Locate the cell with the specified text and output its (X, Y) center coordinate. 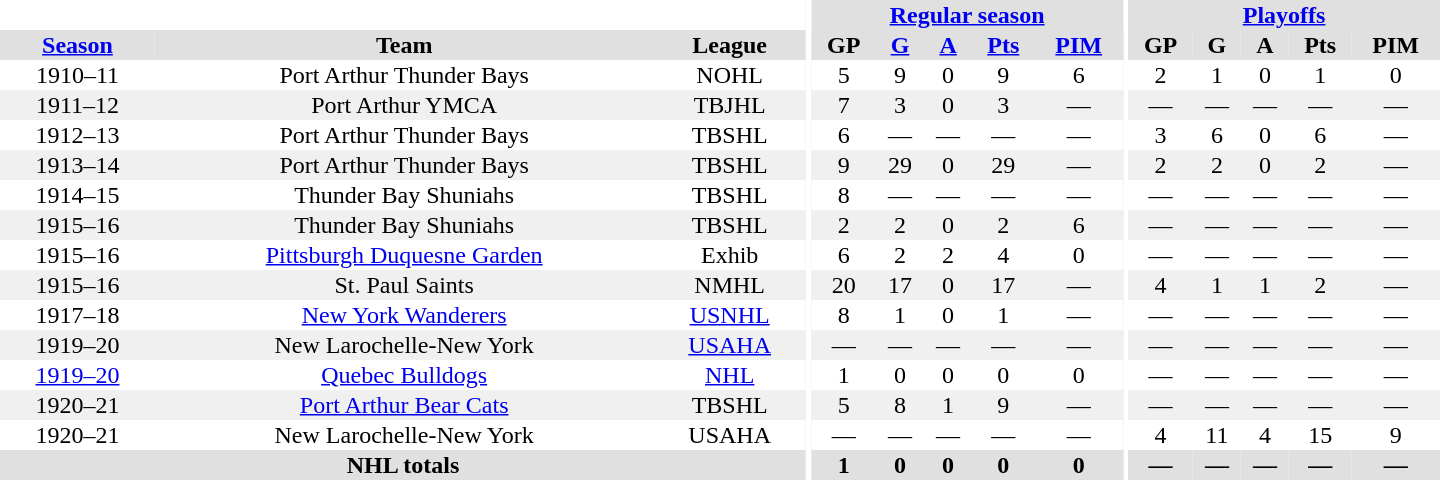
USNHL (730, 315)
1912–13 (78, 135)
New York Wanderers (404, 315)
Team (404, 45)
Regular season (967, 15)
St. Paul Saints (404, 285)
Season (78, 45)
NMHL (730, 285)
20 (844, 285)
1911–12 (78, 105)
11 (1217, 435)
NHL totals (403, 465)
Playoffs (1284, 15)
Port Arthur Bear Cats (404, 405)
Port Arthur YMCA (404, 105)
1914–15 (78, 195)
Quebec Bulldogs (404, 375)
TBJHL (730, 105)
7 (844, 105)
1917–18 (78, 315)
Exhib (730, 255)
NOHL (730, 75)
15 (1320, 435)
Pittsburgh Duquesne Garden (404, 255)
1913–14 (78, 165)
1910–11 (78, 75)
League (730, 45)
NHL (730, 375)
